Detect which cell encompasses the target text, then output its [X, Y] center coordinate. 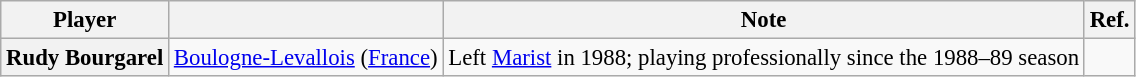
Left Marist in 1988; playing professionally since the 1988–89 season [764, 58]
Ref. [1109, 20]
Rudy Bourgarel [85, 58]
Boulogne-Levallois (France) [306, 58]
Note [764, 20]
Player [85, 20]
